Capture the cell that displays the provided text and extract its (X, Y) central coordinate. 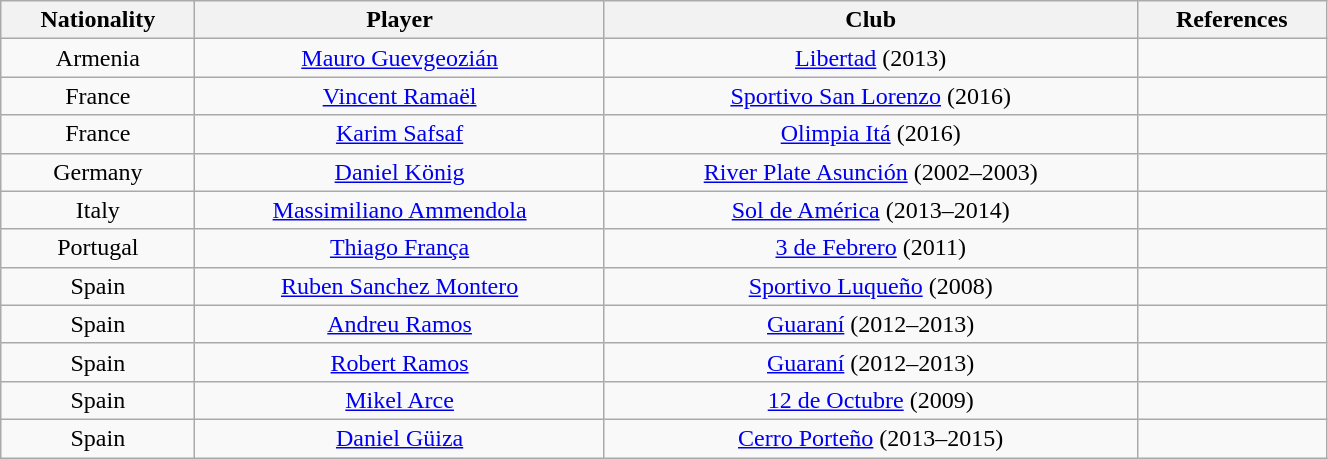
Robert Ramos (400, 362)
Sportivo San Lorenzo (2016) (870, 96)
Libertad (2013) (870, 58)
Sol de América (2013–2014) (870, 210)
Mauro Guevgeozián (400, 58)
12 de Octubre (2009) (870, 400)
Armenia (98, 58)
Vincent Ramaël (400, 96)
River Plate Asunción (2002–2003) (870, 172)
3 de Febrero (2011) (870, 248)
Thiago França (400, 248)
Italy (98, 210)
Olimpia Itá (2016) (870, 134)
Daniel König (400, 172)
Daniel Güiza (400, 438)
References (1232, 20)
Germany (98, 172)
Nationality (98, 20)
Massimiliano Ammendola (400, 210)
Mikel Arce (400, 400)
Karim Safsaf (400, 134)
Cerro Porteño (2013–2015) (870, 438)
Player (400, 20)
Club (870, 20)
Ruben Sanchez Montero (400, 286)
Sportivo Luqueño (2008) (870, 286)
Andreu Ramos (400, 324)
Portugal (98, 248)
